Find where the given text appears and provide that cell's center as [X, Y] coordinate. 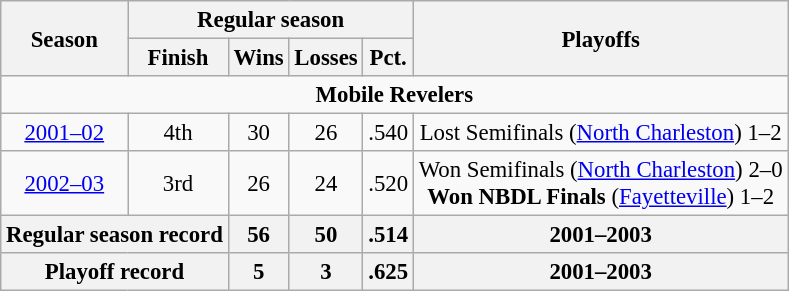
4th [178, 133]
Won Semifinals (North Charleston) 2–0 Won NBDL Finals (Fayetteville) 1–2 [600, 184]
Season [64, 38]
3rd [178, 184]
.514 [388, 235]
Finish [178, 58]
.520 [388, 184]
Regular season [271, 20]
Regular season record [114, 235]
2001–02 [64, 133]
Wins [258, 58]
2001–2003 [600, 235]
2002–03 [64, 184]
24 [326, 184]
Pct. [388, 58]
.540 [388, 133]
Playoffs [600, 38]
30 [258, 133]
Losses [326, 58]
50 [326, 235]
Lost Semifinals (North Charleston) 1–2 [600, 133]
56 [258, 235]
Mobile Revelers [394, 95]
